Locate the cell with the specified text and output its [x, y] center coordinate. 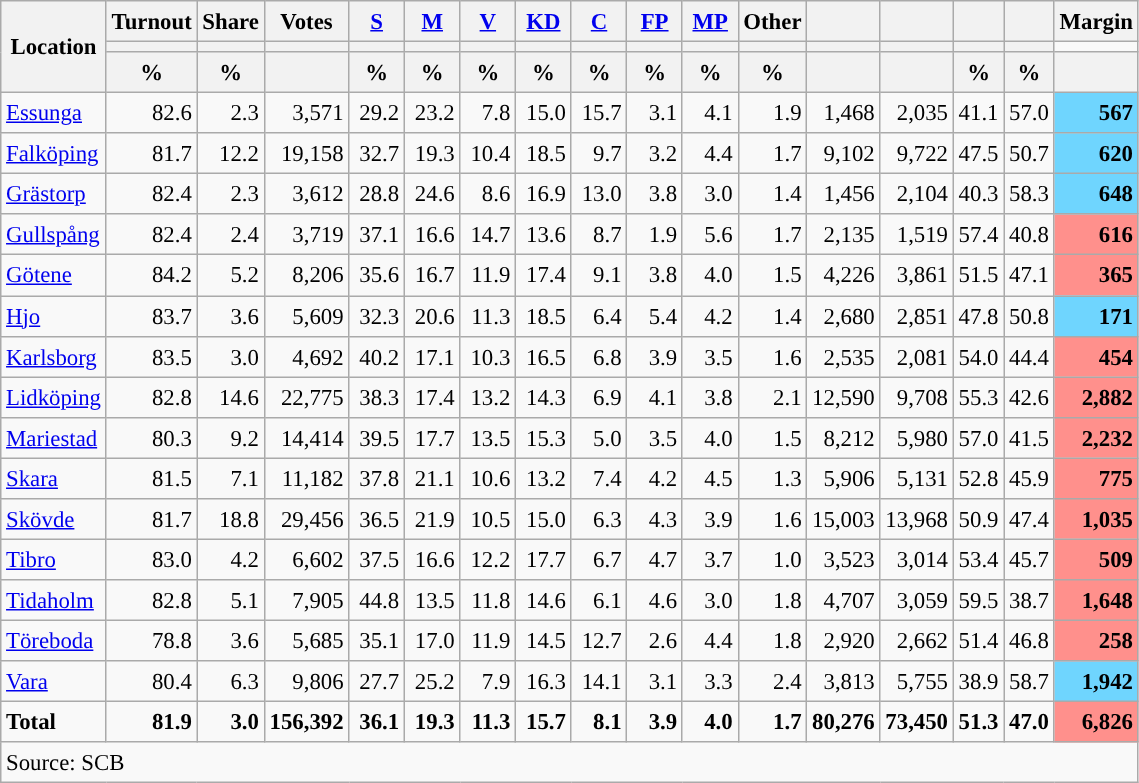
44.4 [1029, 356]
V [488, 22]
616 [1096, 234]
Grästorp [54, 194]
80.3 [152, 438]
5.1 [230, 600]
19,158 [306, 154]
5.6 [710, 234]
3,719 [306, 234]
Total [54, 722]
2,081 [916, 356]
12,590 [844, 398]
9,806 [306, 682]
54.0 [978, 356]
4,226 [844, 276]
6,602 [306, 560]
Skara [54, 478]
1.3 [772, 478]
1,468 [844, 114]
42.6 [1029, 398]
22,775 [306, 398]
38.7 [1029, 600]
3,571 [306, 114]
Falköping [54, 154]
4,707 [844, 600]
6.4 [599, 316]
51.5 [978, 276]
8,206 [306, 276]
58.3 [1029, 194]
3.3 [710, 682]
51.3 [978, 722]
59.5 [978, 600]
83.5 [152, 356]
16.5 [544, 356]
9.2 [230, 438]
17.1 [432, 356]
58.7 [1029, 682]
14.7 [488, 234]
9,102 [844, 154]
Töreboda [54, 640]
46.8 [1029, 640]
57.4 [978, 234]
13,968 [916, 520]
Vara [54, 682]
21.1 [432, 478]
83.0 [152, 560]
15.3 [544, 438]
3,612 [306, 194]
5.4 [655, 316]
4.6 [655, 600]
8.6 [488, 194]
6.9 [599, 398]
Turnout [152, 22]
Tidaholm [54, 600]
7.1 [230, 478]
35.6 [377, 276]
7.4 [599, 478]
47.0 [1029, 722]
5,906 [844, 478]
6.8 [599, 356]
21.9 [432, 520]
50.9 [978, 520]
2,851 [916, 316]
17.0 [432, 640]
2,535 [844, 356]
2,232 [1096, 438]
12.7 [599, 640]
5.0 [599, 438]
47.1 [1029, 276]
16.3 [544, 682]
20.6 [432, 316]
25.2 [432, 682]
Margin [1096, 22]
5.2 [230, 276]
32.3 [377, 316]
80,276 [844, 722]
13.6 [544, 234]
47.8 [978, 316]
5,980 [916, 438]
37.5 [377, 560]
6.7 [599, 560]
9.1 [599, 276]
2,035 [916, 114]
40.2 [377, 356]
S [377, 22]
1,648 [1096, 600]
50.8 [1029, 316]
3,861 [916, 276]
16.9 [544, 194]
14,414 [306, 438]
37.8 [377, 478]
40.8 [1029, 234]
81.5 [152, 478]
16.7 [432, 276]
14.1 [599, 682]
40.3 [978, 194]
23.2 [432, 114]
KD [544, 22]
11,182 [306, 478]
32.7 [377, 154]
4,692 [306, 356]
36.5 [377, 520]
2,882 [1096, 398]
2.6 [655, 640]
Lidköping [54, 398]
2.1 [772, 398]
Hjo [54, 316]
509 [1096, 560]
3,523 [844, 560]
3.7 [710, 560]
18.8 [230, 520]
45.7 [1029, 560]
3.2 [655, 154]
2,104 [916, 194]
258 [1096, 640]
5,609 [306, 316]
7.9 [488, 682]
47.4 [1029, 520]
Tibro [54, 560]
1,519 [916, 234]
38.3 [377, 398]
83.7 [152, 316]
M [432, 22]
Source: SCB [570, 762]
29.2 [377, 114]
27.7 [377, 682]
10.6 [488, 478]
Mariestad [54, 438]
81.9 [152, 722]
1,035 [1096, 520]
6,826 [1096, 722]
13.0 [599, 194]
6.1 [599, 600]
14.3 [544, 398]
52.8 [978, 478]
648 [1096, 194]
45.9 [1029, 478]
41.5 [1029, 438]
11.8 [488, 600]
10.4 [488, 154]
3,014 [916, 560]
C [599, 22]
2,680 [844, 316]
365 [1096, 276]
Essunga [54, 114]
Skövde [54, 520]
36.1 [377, 722]
171 [1096, 316]
Votes [306, 22]
156,392 [306, 722]
84.2 [152, 276]
7,905 [306, 600]
1.0 [772, 560]
2,135 [844, 234]
1,456 [844, 194]
38.9 [978, 682]
567 [1096, 114]
Location [54, 47]
78.8 [152, 640]
44.8 [377, 600]
1,942 [1096, 682]
4.5 [710, 478]
454 [1096, 356]
2,662 [916, 640]
Gullspång [54, 234]
9.7 [599, 154]
8.1 [599, 722]
41.1 [978, 114]
10.3 [488, 356]
9,722 [916, 154]
MP [710, 22]
55.3 [978, 398]
14.5 [544, 640]
2,920 [844, 640]
FP [655, 22]
29,456 [306, 520]
Karlsborg [54, 356]
7.8 [488, 114]
15,003 [844, 520]
37.1 [377, 234]
35.1 [377, 640]
Other [772, 22]
620 [1096, 154]
5,755 [916, 682]
5,131 [916, 478]
4.7 [655, 560]
9,708 [916, 398]
51.4 [978, 640]
3,813 [844, 682]
5,685 [306, 640]
10.5 [488, 520]
28.8 [377, 194]
24.6 [432, 194]
39.5 [377, 438]
50.7 [1029, 154]
3,059 [916, 600]
775 [1096, 478]
73,450 [916, 722]
4.3 [655, 520]
Götene [54, 276]
47.5 [978, 154]
8,212 [844, 438]
80.4 [152, 682]
Share [230, 22]
8.7 [599, 234]
53.4 [978, 560]
82.6 [152, 114]
